Provide the (x, y) coordinate of the cell's center where the given text is located.  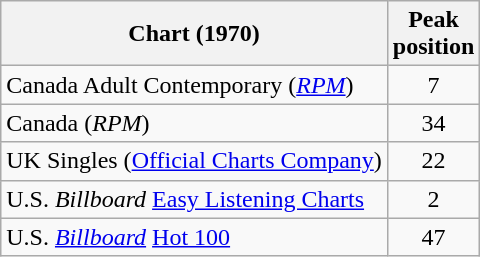
Chart (1970) (194, 34)
47 (433, 237)
Canada (RPM) (194, 123)
Canada Adult Contemporary (RPM) (194, 85)
2 (433, 199)
Peakposition (433, 34)
34 (433, 123)
U.S. Billboard Hot 100 (194, 237)
22 (433, 161)
UK Singles (Official Charts Company) (194, 161)
7 (433, 85)
U.S. Billboard Easy Listening Charts (194, 199)
